Determine the (X, Y) coordinate at the center of the cell enclosing the given text.  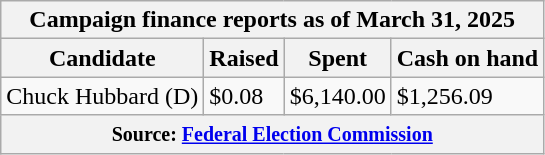
$6,140.00 (338, 96)
Chuck Hubbard (D) (102, 96)
Source: Federal Election Commission (272, 134)
$1,256.09 (467, 96)
Raised (244, 58)
$0.08 (244, 96)
Cash on hand (467, 58)
Candidate (102, 58)
Spent (338, 58)
Campaign finance reports as of March 31, 2025 (272, 20)
